Pinpoint the cell where the given text exists, returning its (X, Y) midpoint coordinate. 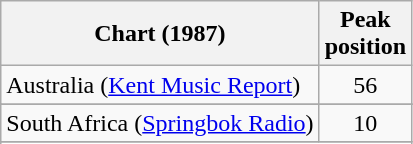
Chart (1987) (160, 34)
56 (365, 85)
Peakposition (365, 34)
10 (365, 123)
South Africa (Springbok Radio) (160, 123)
Australia (Kent Music Report) (160, 85)
